Provide the (X, Y) coordinate of the cell's center where the given text is located.  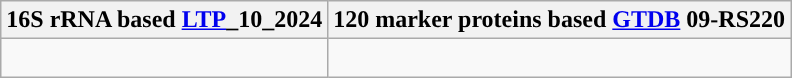
16S rRNA based LTP_10_2024 (164, 20)
120 marker proteins based GTDB 09-RS220 (560, 20)
